Locate the cell with the specified text and output its (x, y) center coordinate. 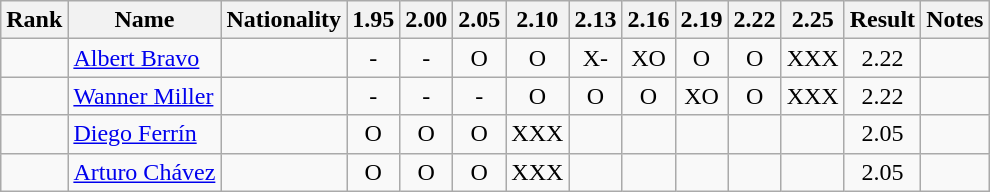
2.19 (702, 20)
Arturo Chávez (144, 172)
Albert Bravo (144, 58)
2.10 (538, 20)
2.16 (648, 20)
2.00 (426, 20)
Nationality (284, 20)
Name (144, 20)
Diego Ferrín (144, 134)
Rank (34, 20)
Result (882, 20)
2.25 (812, 20)
X- (596, 58)
Wanner Miller (144, 96)
Notes (955, 20)
1.95 (374, 20)
2.13 (596, 20)
